Pinpoint the cell where the given text exists, returning its (X, Y) midpoint coordinate. 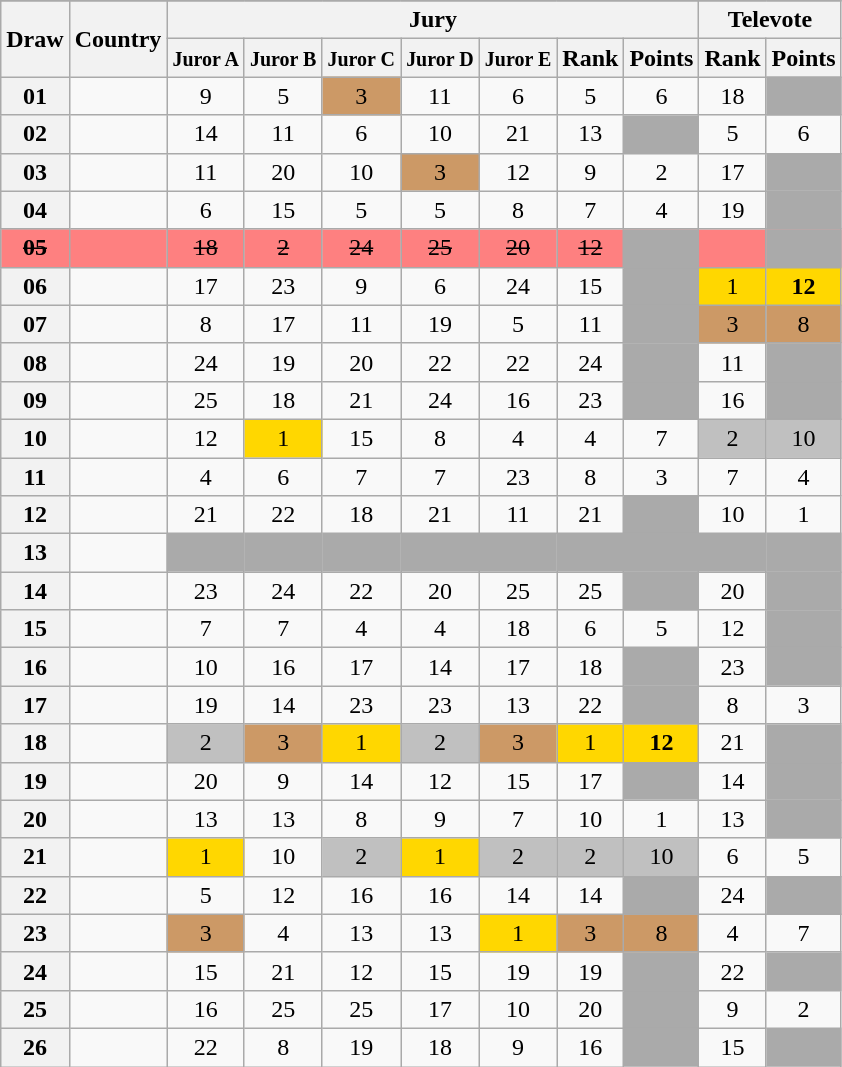
Juror E (518, 58)
05 (35, 248)
09 (35, 400)
Juror C (362, 58)
03 (35, 172)
Juror A (206, 58)
06 (35, 286)
07 (35, 324)
Draw (35, 39)
Juror D (440, 58)
08 (35, 362)
Jury (433, 20)
Televote (770, 20)
Juror B (283, 58)
04 (35, 210)
Country (118, 39)
02 (35, 134)
01 (35, 96)
26 (35, 1047)
